Provide the (X, Y) coordinate of the cell's center where the given text is located.  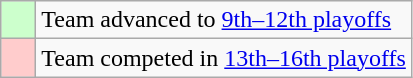
Team advanced to 9th–12th playoffs (224, 20)
Team competed in 13th–16th playoffs (224, 58)
